Identify which cell holds the provided text, then report its [X, Y] central coordinate. 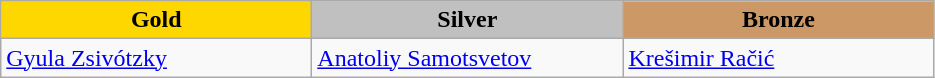
Krešimir Račić [778, 58]
Bronze [778, 20]
Gold [156, 20]
Gyula Zsivótzky [156, 58]
Silver [468, 20]
Anatoliy Samotsvetov [468, 58]
